Pinpoint the cell where the given text exists, returning its [X, Y] midpoint coordinate. 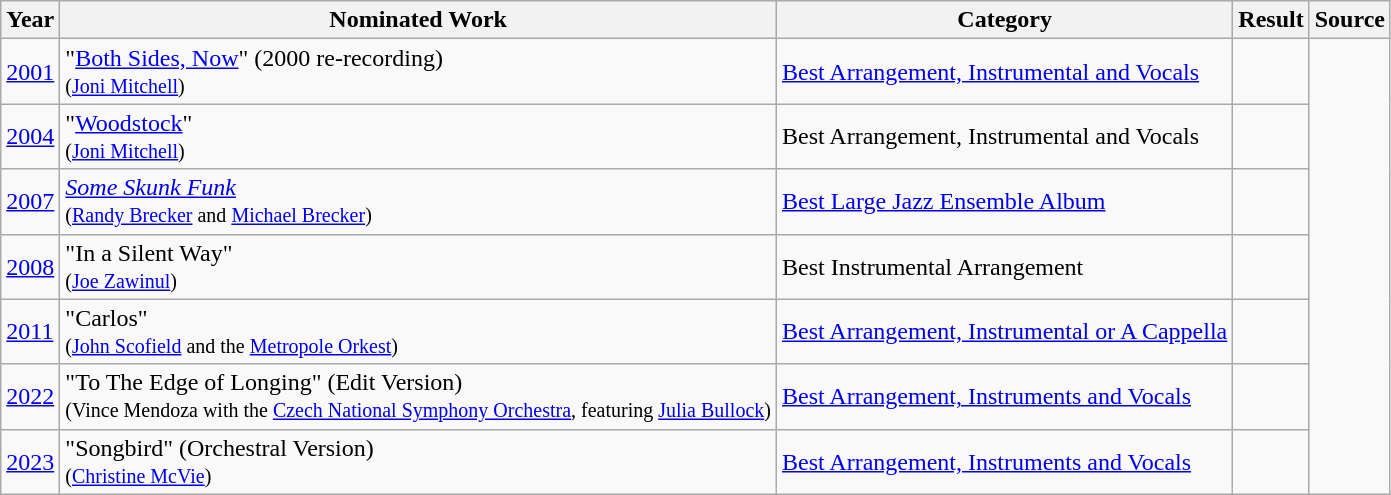
2001 [30, 72]
"Songbird" (Orchestral Version)(Christine McVie) [418, 462]
2022 [30, 396]
Some Skunk Funk(Randy Brecker and Michael Brecker) [418, 202]
Year [30, 20]
Result [1271, 20]
"Carlos"(John Scofield and the Metropole Orkest) [418, 332]
Best Large Jazz Ensemble Album [1004, 202]
2004 [30, 136]
"Woodstock"(Joni Mitchell) [418, 136]
Nominated Work [418, 20]
2008 [30, 266]
2007 [30, 202]
2023 [30, 462]
Category [1004, 20]
Best Instrumental Arrangement [1004, 266]
"Both Sides, Now" (2000 re-recording)(Joni Mitchell) [418, 72]
2011 [30, 332]
Source [1350, 20]
"To The Edge of Longing" (Edit Version)(Vince Mendoza with the Czech National Symphony Orchestra, featuring Julia Bullock) [418, 396]
Best Arrangement, Instrumental or A Cappella [1004, 332]
"In a Silent Way"(Joe Zawinul) [418, 266]
